Scan for the cell matching the given text and deliver its [X, Y] coordinate at center. 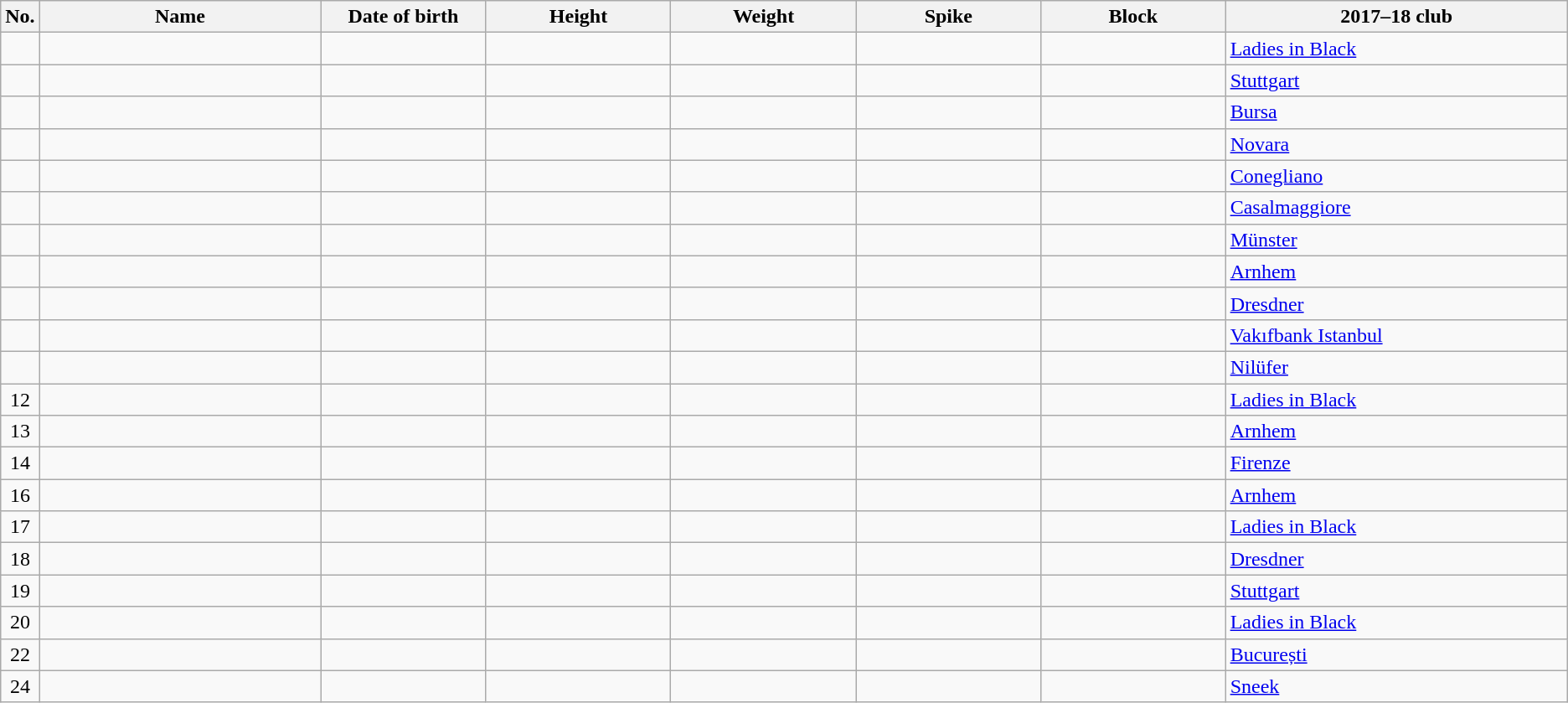
Novara [1396, 144]
Spike [948, 17]
Name [180, 17]
Vakıfbank Istanbul [1396, 335]
14 [20, 463]
19 [20, 591]
Firenze [1396, 463]
12 [20, 400]
18 [20, 559]
17 [20, 527]
20 [20, 623]
Nilüfer [1396, 367]
Sneek [1396, 686]
Date of birth [404, 17]
No. [20, 17]
13 [20, 432]
Conegliano [1396, 176]
2017–18 club [1396, 17]
16 [20, 495]
24 [20, 686]
22 [20, 654]
Block [1134, 17]
Bursa [1396, 112]
Münster [1396, 240]
București [1396, 654]
Weight [764, 17]
Height [578, 17]
Casalmaggiore [1396, 208]
